Return the (x, y) coordinate for the center point of the cell that contains the specified text.  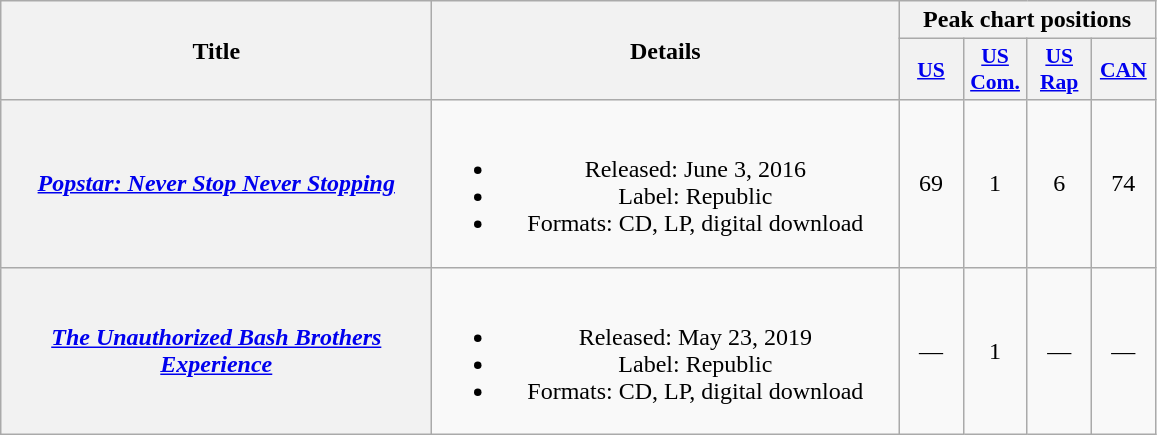
Details (666, 50)
USRap (1059, 70)
USCom. (995, 70)
Peak chart positions (1027, 20)
Released: June 3, 2016Label: RepublicFormats: CD, LP, digital download (666, 184)
6 (1059, 184)
Title (216, 50)
74 (1123, 184)
CAN (1123, 70)
Popstar: Never Stop Never Stopping (216, 184)
69 (931, 184)
The Unauthorized Bash Brothers Experience (216, 350)
US (931, 70)
Released: May 23, 2019Label: RepublicFormats: CD, LP, digital download (666, 350)
